From the cell containing the given text, extract its center point as [x, y] coordinate. 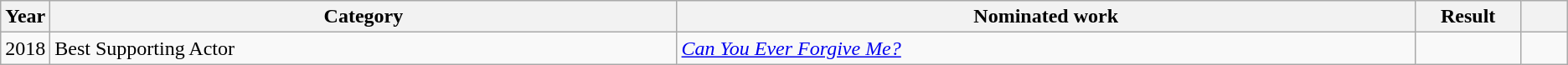
Year [25, 17]
Nominated work [1045, 17]
Can You Ever Forgive Me? [1045, 48]
Result [1467, 17]
Category [364, 17]
2018 [25, 48]
Best Supporting Actor [364, 48]
